Find where the given text appears and provide that cell's center as [X, Y] coordinate. 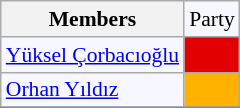
Yüksel Çorbacıoğlu [92, 55]
Members [92, 19]
Party [212, 19]
Orhan Yıldız [92, 90]
